For the text-containing cell, return its midpoint in [x, y] coordinate format. 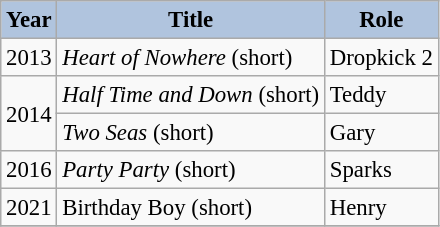
2014 [29, 114]
2021 [29, 208]
Half Time and Down (short) [191, 95]
Dropkick 2 [381, 58]
Sparks [381, 170]
Heart of Nowhere (short) [191, 58]
2016 [29, 170]
Title [191, 20]
Henry [381, 208]
Role [381, 20]
Party Party (short) [191, 170]
2013 [29, 58]
Gary [381, 133]
Year [29, 20]
Teddy [381, 95]
Two Seas (short) [191, 133]
Birthday Boy (short) [191, 208]
